Find where the given text appears and provide that cell's center as (X, Y) coordinate. 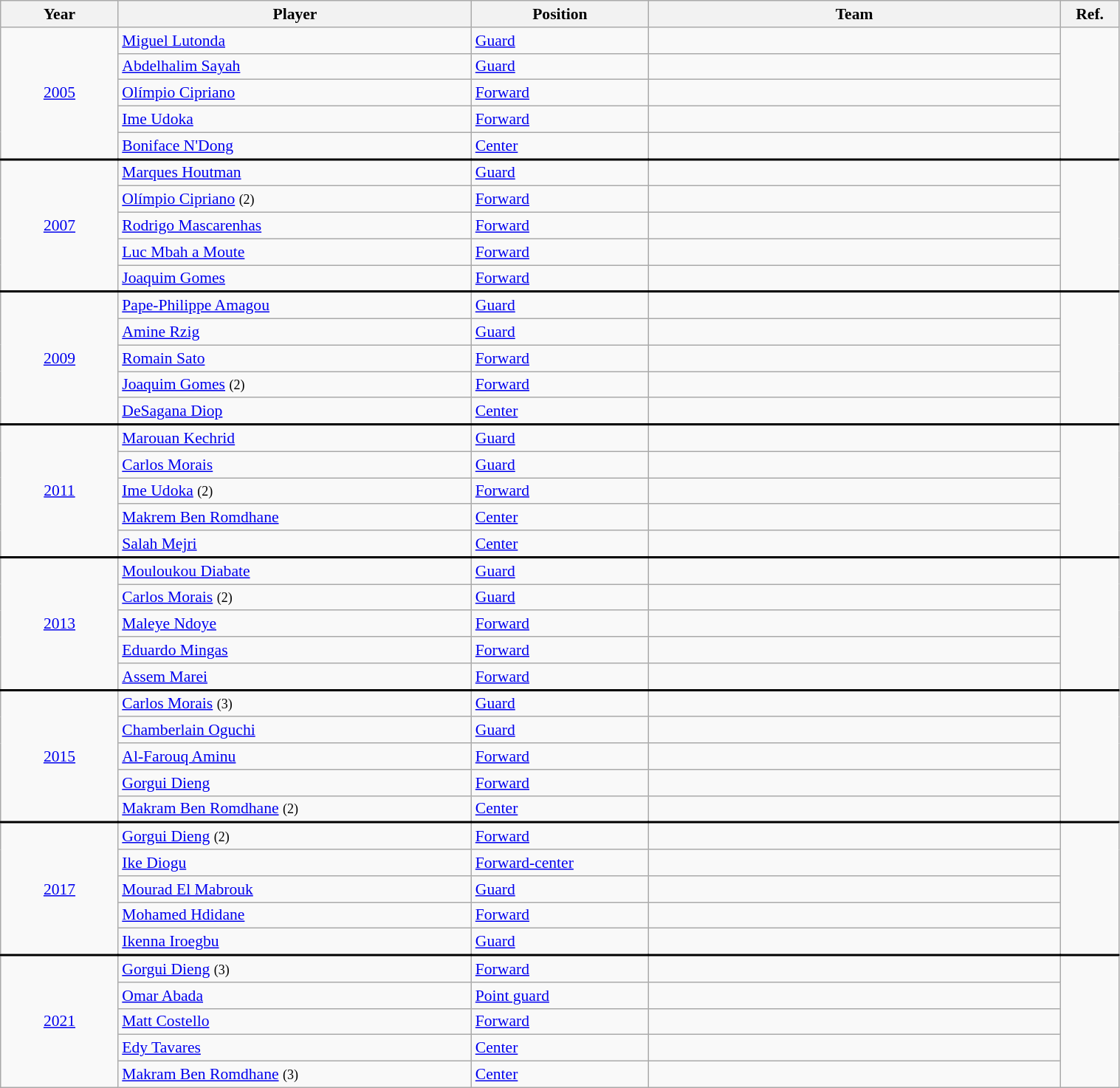
Carlos Morais (2) (295, 598)
Edy Tavares (295, 1048)
Ref. (1090, 14)
Ikenna Iroegbu (295, 942)
2009 (59, 358)
Al-Farouq Aminu (295, 756)
Assem Marei (295, 677)
2021 (59, 1021)
Makrem Ben Romdhane (295, 518)
Marques Houtman (295, 173)
Joaquim Gomes (2) (295, 385)
Salah Mejri (295, 544)
Position (560, 14)
Mohamed Hdidane (295, 915)
Olímpio Cipriano (295, 93)
2011 (59, 491)
Maleye Ndoye (295, 624)
Mourad El Mabrouk (295, 889)
Omar Abada (295, 996)
Matt Costello (295, 1022)
Chamberlain Oguchi (295, 731)
Ike Diogu (295, 863)
Joaquim Gomes (295, 278)
Luc Mbah a Moute (295, 252)
Carlos Morais (3) (295, 703)
Forward-center (560, 863)
Carlos Morais (295, 465)
Romain Sato (295, 358)
2017 (59, 889)
Boniface N'Dong (295, 146)
Pape-Philippe Amagou (295, 305)
Miguel Lutonda (295, 41)
Rodrigo Mascarenhas (295, 226)
Marouan Kechrid (295, 438)
Olímpio Cipriano (2) (295, 199)
Abdelhalim Sayah (295, 66)
Ime Udoka (2) (295, 491)
2015 (59, 756)
Makram Ben Romdhane (2) (295, 809)
Year (59, 14)
2013 (59, 624)
Ime Udoka (295, 120)
Amine Rzig (295, 332)
Point guard (560, 996)
Gorgui Dieng (2) (295, 836)
Eduardo Mingas (295, 650)
Gorgui Dieng (295, 783)
DeSagana Diop (295, 411)
2005 (59, 93)
Mouloukou Diabate (295, 571)
2007 (59, 226)
Player (295, 14)
Team (854, 14)
Gorgui Dieng (3) (295, 968)
Makram Ben Romdhane (3) (295, 1075)
